Scan for the cell matching the given text and deliver its [X, Y] coordinate at center. 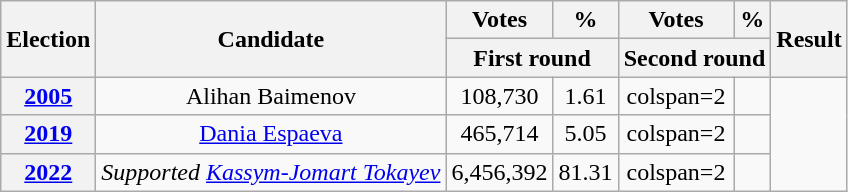
Alihan Baimenov [271, 96]
1.61 [586, 96]
Candidate [271, 39]
2022 [48, 172]
5.05 [586, 134]
465,714 [500, 134]
2019 [48, 134]
Dania Espaeva [271, 134]
Election [48, 39]
Result [809, 39]
First round [532, 58]
108,730 [500, 96]
Supported Kassym-Jomart Tokayev [271, 172]
6,456,392 [500, 172]
Second round [694, 58]
2005 [48, 96]
81.31 [586, 172]
